Find where the given text appears and provide that cell's center as [x, y] coordinate. 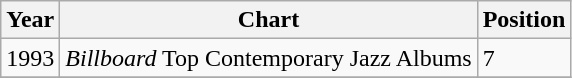
7 [524, 58]
Chart [268, 20]
Position [524, 20]
Billboard Top Contemporary Jazz Albums [268, 58]
1993 [30, 58]
Year [30, 20]
